Locate the cell with the specified text and output its (X, Y) center coordinate. 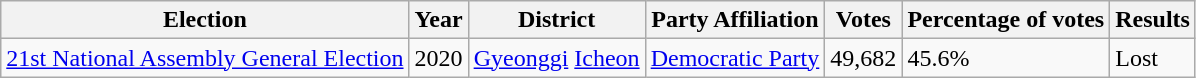
District (556, 20)
Democratic Party (735, 58)
49,682 (864, 58)
21st National Assembly General Election (205, 58)
Results (1153, 20)
Party Affiliation (735, 20)
Votes (864, 20)
Election (205, 20)
Year (438, 20)
Gyeonggi Icheon (556, 58)
Lost (1153, 58)
45.6% (1006, 58)
Percentage of votes (1006, 20)
2020 (438, 58)
